Provide the (x, y) coordinate of the cell's center where the given text is located.  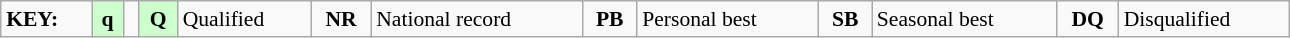
q (108, 19)
SB (846, 19)
Qualified (244, 19)
NR (341, 19)
Seasonal best (964, 19)
Q (158, 19)
DQ (1088, 19)
PB (610, 19)
Disqualified (1204, 19)
National record (476, 19)
Personal best (728, 19)
KEY: (46, 19)
